From the cell containing the given text, extract its center point as (X, Y) coordinate. 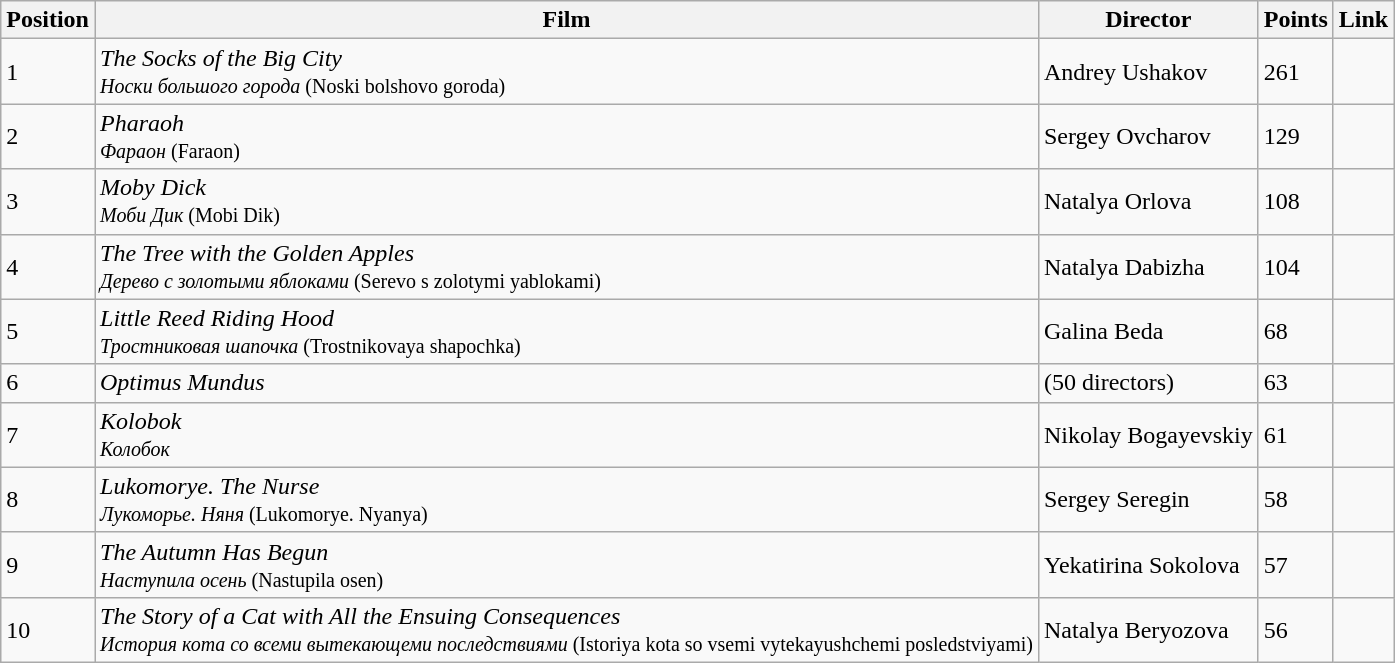
Natalya Beryozova (1148, 630)
The Tree with the Golden ApplesДерево с золотыми яблоками (Serevo s zolotymi yablokami) (566, 266)
Director (1148, 20)
4 (48, 266)
Little Reed Riding HoodТростниковая шапочка (Trostnikovaya shapochka) (566, 332)
2 (48, 136)
129 (1296, 136)
KolobokКолобок (566, 434)
The Socks of the Big CityНоски большого города (Noski bolshovo goroda) (566, 72)
8 (48, 500)
5 (48, 332)
261 (1296, 72)
57 (1296, 564)
6 (48, 383)
PharaohФараон (Faraon) (566, 136)
Yekatirina Sokolova (1148, 564)
7 (48, 434)
Nikolay Bogayevskiy (1148, 434)
Galina Beda (1148, 332)
Sergey Seregin (1148, 500)
(50 directors) (1148, 383)
Natalya Orlova (1148, 202)
61 (1296, 434)
Sergey Ovcharov (1148, 136)
Link (1363, 20)
The Autumn Has BegunНаступила осень (Nastupila osen) (566, 564)
3 (48, 202)
108 (1296, 202)
Optimus Mundus (566, 383)
Moby DickМоби Дик (Mobi Dik) (566, 202)
Natalya Dabizha (1148, 266)
Lukomorye. The NurseЛукоморье. Няня (Lukomorye. Nyanya) (566, 500)
Film (566, 20)
104 (1296, 266)
1 (48, 72)
Position (48, 20)
Andrey Ushakov (1148, 72)
56 (1296, 630)
68 (1296, 332)
10 (48, 630)
Points (1296, 20)
63 (1296, 383)
58 (1296, 500)
9 (48, 564)
